Return the (X, Y) coordinate for the center point of the cell that contains the specified text.  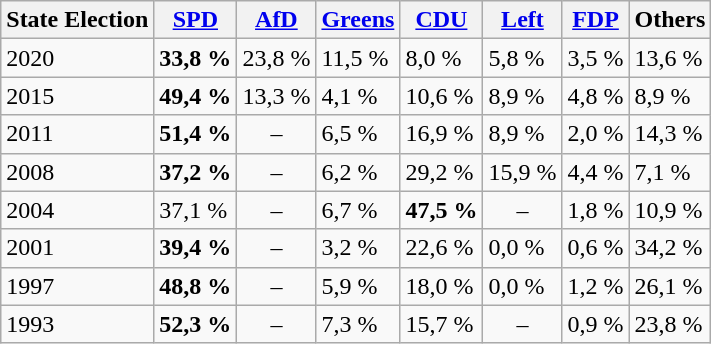
37,2 % (196, 172)
1993 (78, 324)
2020 (78, 58)
16,9 % (442, 134)
26,1 % (670, 286)
8,0 % (442, 58)
37,1 % (196, 210)
48,8 % (196, 286)
13,3 % (276, 96)
39,4 % (196, 248)
CDU (442, 20)
1,2 % (596, 286)
52,3 % (196, 324)
2,0 % (596, 134)
State Election (78, 20)
0,6 % (596, 248)
7,3 % (358, 324)
18,0 % (442, 286)
5,8 % (522, 58)
Others (670, 20)
Left (522, 20)
11,5 % (358, 58)
1,8 % (596, 210)
13,6 % (670, 58)
6,7 % (358, 210)
SPD (196, 20)
10,6 % (442, 96)
Greens (358, 20)
7,1 % (670, 172)
2001 (78, 248)
4,1 % (358, 96)
51,4 % (196, 134)
1997 (78, 286)
0,9 % (596, 324)
2004 (78, 210)
2015 (78, 96)
33,8 % (196, 58)
47,5 % (442, 210)
15,9 % (522, 172)
10,9 % (670, 210)
15,7 % (442, 324)
4,8 % (596, 96)
29,2 % (442, 172)
6,2 % (358, 172)
2008 (78, 172)
2011 (78, 134)
AfD (276, 20)
22,6 % (442, 248)
FDP (596, 20)
3,5 % (596, 58)
14,3 % (670, 134)
3,2 % (358, 248)
4,4 % (596, 172)
34,2 % (670, 248)
5,9 % (358, 286)
49,4 % (196, 96)
6,5 % (358, 134)
